Identify which cell holds the provided text, then report its [x, y] central coordinate. 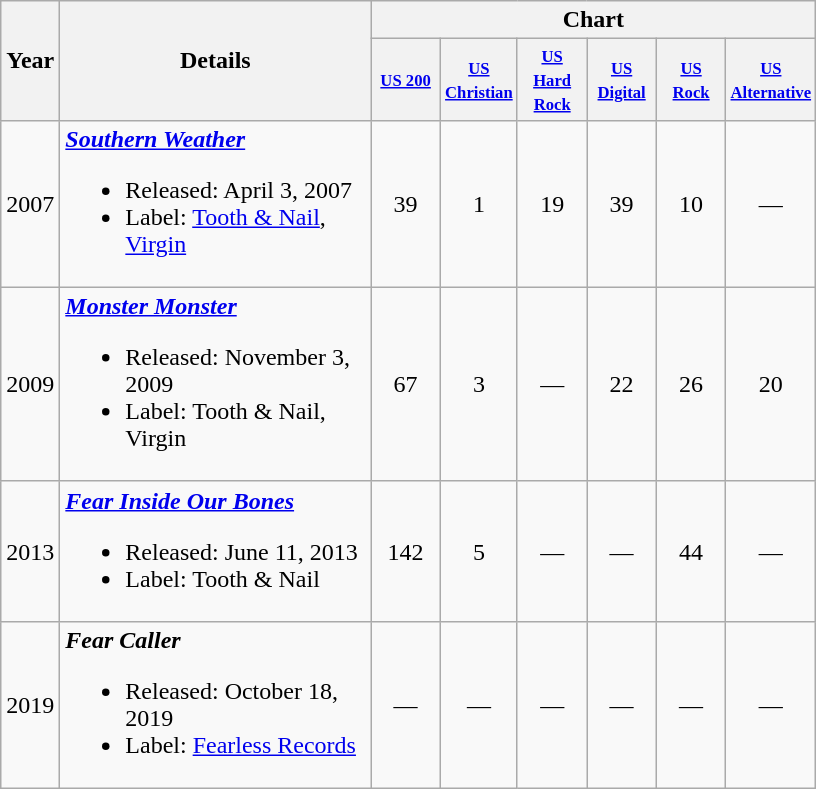
5 [478, 551]
Monster MonsterReleased: November 3, 2009Label: Tooth & Nail, Virgin [216, 384]
19 [552, 204]
US Alternative [771, 80]
2007 [30, 204]
3 [478, 384]
Chart [594, 20]
Fear CallerReleased: October 18, 2019Label: Fearless Records [216, 704]
142 [406, 551]
22 [622, 384]
US Rock [690, 80]
44 [690, 551]
US Christian [478, 80]
US Hard Rock [552, 80]
20 [771, 384]
1 [478, 204]
Year [30, 61]
2009 [30, 384]
10 [690, 204]
Fear Inside Our BonesReleased: June 11, 2013Label: Tooth & Nail [216, 551]
US Digital [622, 80]
67 [406, 384]
Southern WeatherReleased: April 3, 2007Label: Tooth & Nail, Virgin [216, 204]
US 200 [406, 80]
Details [216, 61]
2013 [30, 551]
2019 [30, 704]
26 [690, 384]
